For the text-containing cell, return its midpoint in (x, y) coordinate format. 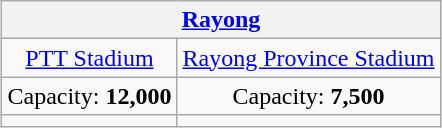
Capacity: 12,000 (90, 96)
PTT Stadium (90, 58)
Rayong (221, 20)
Rayong Province Stadium (308, 58)
Capacity: 7,500 (308, 96)
